Provide the [X, Y] coordinate of the cell's center where the given text is located.  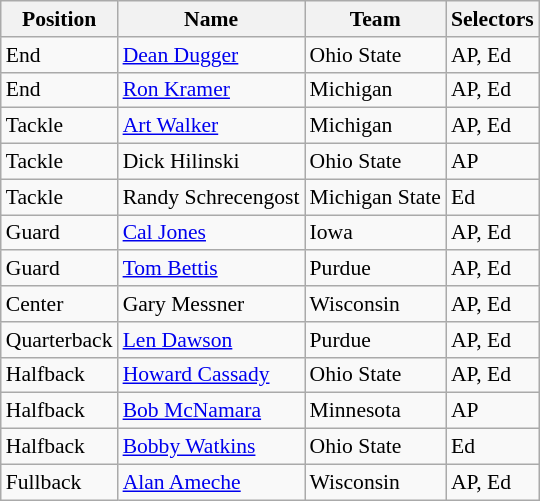
Len Dawson [212, 340]
Bob McNamara [212, 411]
Tom Bettis [212, 269]
Michigan State [376, 197]
Art Walker [212, 126]
Quarterback [60, 340]
Gary Messner [212, 304]
Dick Hilinski [212, 162]
Minnesota [376, 411]
Position [60, 19]
Name [212, 19]
Dean Dugger [212, 55]
Cal Jones [212, 233]
Bobby Watkins [212, 447]
Ron Kramer [212, 90]
Alan Ameche [212, 482]
Howard Cassady [212, 375]
Selectors [492, 19]
Team [376, 19]
Center [60, 304]
Fullback [60, 482]
Iowa [376, 233]
Randy Schrecengost [212, 197]
